Scan for the cell matching the given text and deliver its (x, y) coordinate at center. 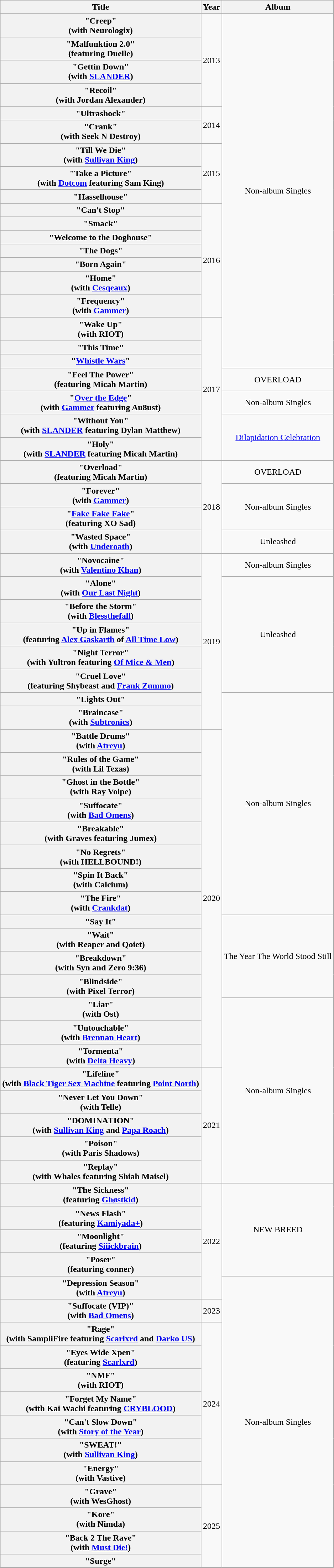
2014 (212, 125)
2021 (212, 1125)
2020 (212, 898)
2015 (212, 173)
"Kore" (with Nimda) (101, 1520)
"Back 2 The Rave" (with Must Die!) (101, 1542)
"Creep" (with Neurologix) (101, 26)
"This Time" (101, 347)
"Forever" (with Gammer) (101, 495)
"Born Again" (101, 264)
"Over the Edge" (with Gammer featuring Au8ust) (101, 403)
"Ultrashock" (101, 113)
"Frequency" (with Gammer) (101, 306)
2025 (212, 1526)
"Rage" (with SampliFire featuring Scarlxrd and Darko US) (101, 1334)
"Suffocate (VIP)" (with Bad Omens) (101, 1311)
2024 (212, 1403)
2022 (212, 1241)
"Gettin Down" (with SLANDER) (101, 72)
"Till We Die" (with Sullivan King) (101, 155)
"Wake Up" (with RIOT) (101, 329)
Album (278, 7)
"Cruel Love" (featuring Shybeast and Frank Zummo) (101, 681)
"Eyes Wide Xpen" (featuring Scarlxrd) (101, 1357)
"Night Terror" (with Yultron featuring Of Mice & Men) (101, 658)
"Holy" (with SLANDER featuring Micah Martin) (101, 449)
2018 (212, 507)
"Hasselhouse" (101, 196)
2013 (212, 60)
"Novocaine" (with Valentino Khan) (101, 564)
"SWEAT!" (with Sullivan King) (101, 1450)
"Poser" (featuring conner) (101, 1264)
2017 (212, 389)
"Untouchable" (with Brennan Heart) (101, 1033)
"Liar" (with Ost) (101, 1009)
"Depression Season" (with Atreyu) (101, 1287)
"NMF" (with RIOT) (101, 1381)
2019 (212, 641)
"DOMINATION" (with Sullivan King and Papa Roach) (101, 1125)
"Overload" (featuring Micah Martin) (101, 472)
"Never Let You Down" (with Telle) (101, 1102)
"Can't Slow Down" (with Story of the Year) (101, 1427)
"News Flash" (featuring Kamiyada+) (101, 1218)
"Welcome to the Doghouse" (101, 237)
"Alone" (with Our Last Night) (101, 588)
"Energy" (with Vastive) (101, 1473)
"Say It" (101, 921)
"Without You" (with SLANDER featuring Dylan Matthew) (101, 425)
"Rules of the Game" (with Lil Texas) (101, 764)
Year (212, 7)
"Ghost in the Bottle" (with Ray Volpe) (101, 787)
2016 (212, 260)
Title (101, 7)
"Suffocate" (with Bad Omens) (101, 810)
NEW BREED (278, 1229)
"Grave" (with WesGhost) (101, 1496)
"Malfunktion 2.0" (featuring Duelle) (101, 48)
"Braincase" (with Subtronics) (101, 718)
"Breakdown" (with Syn and Zero 9:36) (101, 963)
2023 (212, 1311)
"The Dogs" (101, 251)
"Fake Fake Fake"(featuring XO Sad) (101, 518)
"No Regrets" (with HELLBOUND!) (101, 857)
"Battle Drums" (with Atreyu) (101, 741)
"The Sickness" (featuring Ghøstkid) (101, 1195)
"Up in Flames" (featuring Alex Gaskarth of All Time Low) (101, 634)
"Spin It Back" (with Calcium) (101, 880)
"Whistle Wars" (101, 361)
"Can't Stop" (101, 210)
"Blindside" (with Pixel Terror) (101, 986)
"Wait" (with Reaper and Qoiet) (101, 940)
"Forget My Name" (with Kai Wachi featuring CRYBLOOD) (101, 1403)
"Poison" (with Paris Shadows) (101, 1148)
"Lifeline" (with Black Tiger Sex Machine featuring Point North) (101, 1079)
The Year The World Stood Still (278, 956)
"Home" (with Cesqeaux) (101, 283)
"Tormenta" (with Delta Heavy) (101, 1056)
"Feel The Power" (featuring Micah Martin) (101, 379)
"Before the Storm" (with Blessthefall) (101, 612)
Dilapidation Celebration (278, 437)
"Surge" (101, 1561)
"The Fire" (with Crankdat) (101, 903)
"Smack" (101, 223)
"Replay" (with Whales featuring Shiah Maisel) (101, 1172)
"Breakable" (with Graves featuring Jumex) (101, 833)
"Crank" (with Seek N Destroy) (101, 132)
"Lights Out" (101, 699)
"Recoil" (with Jordan Alexander) (101, 95)
"Moonlight" (featuring Siiickbrain) (101, 1241)
"Take a Picture" (with Dotcom featuring Sam King) (101, 178)
"Wasted Space" (with Underoath) (101, 542)
